Scan for the cell matching the given text and deliver its (x, y) coordinate at center. 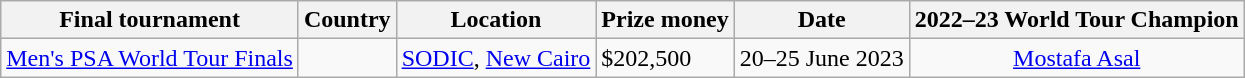
2022–23 World Tour Champion (1076, 20)
20–25 June 2023 (822, 58)
SODIC, New Cairo (496, 58)
Mostafa Asal (1076, 58)
Location (496, 20)
Final tournament (150, 20)
Date (822, 20)
Country (347, 20)
Men's PSA World Tour Finals (150, 58)
$202,500 (665, 58)
Prize money (665, 20)
